Identify which cell holds the provided text, then report its [X, Y] central coordinate. 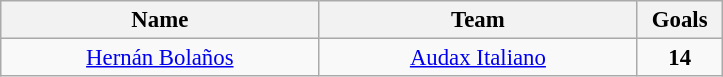
Team [478, 20]
Hernán Bolaños [160, 58]
Goals [680, 20]
14 [680, 58]
Name [160, 20]
Audax Italiano [478, 58]
